Return [X, Y] of the center of cell containing provided text 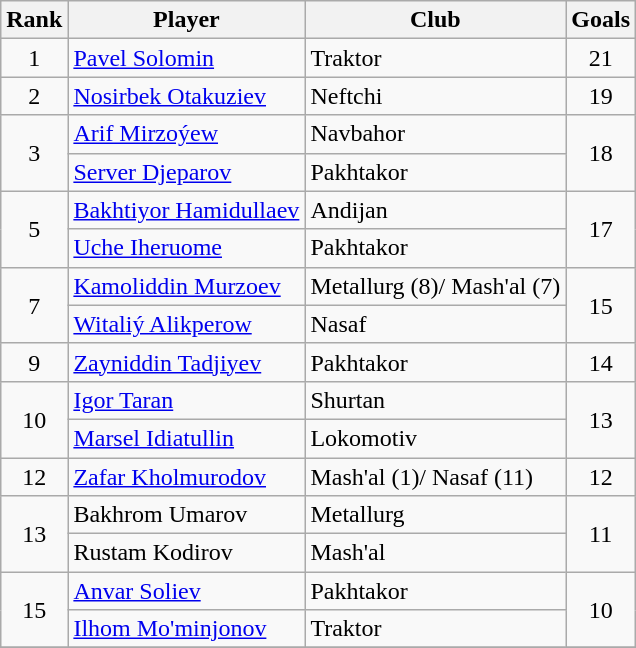
Goals [601, 20]
Zayniddin Tadjiyev [186, 362]
19 [601, 96]
2 [34, 96]
Club [436, 20]
Metallurg (8)/ Mash'al (7) [436, 286]
Marsel Idiatullin [186, 438]
Rank [34, 20]
7 [34, 305]
Lokomotiv [436, 438]
Witaliý Alikperow [186, 324]
3 [34, 153]
1 [34, 58]
Bakhtiyor Hamidullaev [186, 210]
Shurtan [436, 400]
Arif Mirzoýew [186, 134]
18 [601, 153]
5 [34, 229]
Pavel Solomin [186, 58]
Player [186, 20]
Mash'al (1)/ Nasaf (11) [436, 477]
Server Djeparov [186, 172]
Navbahor [436, 134]
Andijan [436, 210]
Mash'al [436, 553]
17 [601, 229]
Rustam Kodirov [186, 553]
Bakhrom Umarov [186, 515]
21 [601, 58]
Nosirbek Otakuziev [186, 96]
Ilhom Mo'minjonov [186, 629]
14 [601, 362]
Neftchi [436, 96]
9 [34, 362]
Igor Taran [186, 400]
Zafar Kholmurodov [186, 477]
Metallurg [436, 515]
Kamoliddin Murzoev [186, 286]
Nasaf [436, 324]
Anvar Soliev [186, 591]
11 [601, 534]
Uche Iheruome [186, 248]
